Search for the cell housing the specified text and yield its (X, Y) center coordinate. 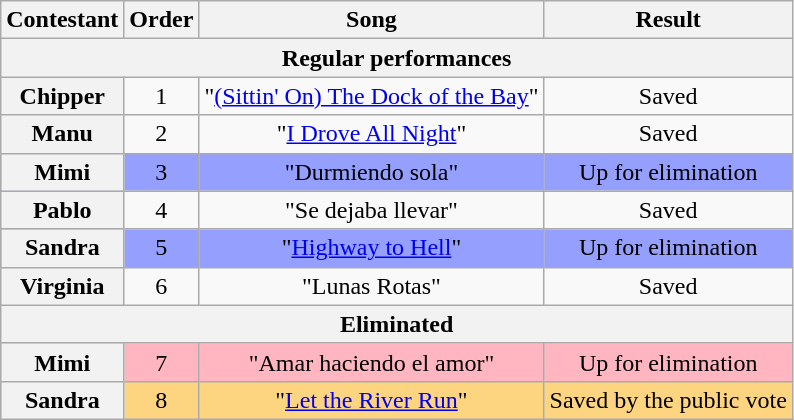
Manu (62, 134)
4 (162, 210)
8 (162, 400)
6 (162, 286)
2 (162, 134)
"Let the River Run" (372, 400)
1 (162, 96)
Saved by the public vote (668, 400)
5 (162, 248)
Eliminated (397, 324)
"Amar haciendo el amor" (372, 362)
"Highway to Hell" (372, 248)
"(Sittin' On) The Dock of the Bay" (372, 96)
Song (372, 20)
"Durmiendo sola" (372, 172)
Order (162, 20)
"Se dejaba llevar" (372, 210)
Pablo (62, 210)
Chipper (62, 96)
Contestant (62, 20)
"Lunas Rotas" (372, 286)
3 (162, 172)
Result (668, 20)
Virginia (62, 286)
"I Drove All Night" (372, 134)
7 (162, 362)
Regular performances (397, 58)
